Search for the cell housing the specified text and yield its [X, Y] center coordinate. 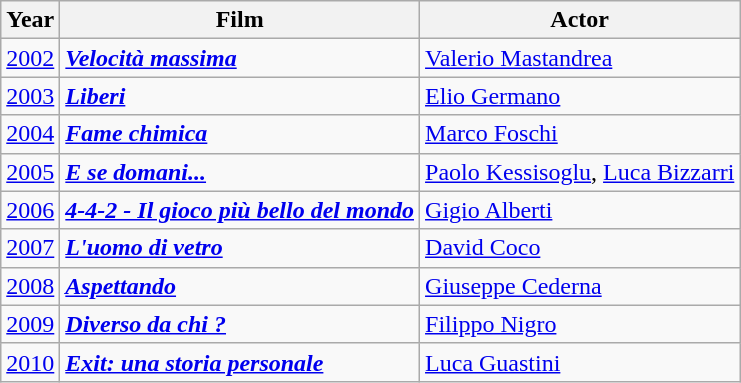
Fame chimica [240, 134]
E se domani... [240, 172]
Actor [580, 20]
2004 [30, 134]
Paolo Kessisoglu, Luca Bizzarri [580, 172]
2005 [30, 172]
Liberi [240, 96]
Gigio Alberti [580, 210]
Elio Germano [580, 96]
2002 [30, 58]
Valerio Mastandrea [580, 58]
Luca Guastini [580, 362]
Film [240, 20]
2010 [30, 362]
L'uomo di vetro [240, 248]
David Coco [580, 248]
Velocità massima [240, 58]
Diverso da chi ? [240, 324]
4-4-2 - Il gioco più bello del mondo [240, 210]
Marco Foschi [580, 134]
Exit: una storia personale [240, 362]
2003 [30, 96]
2008 [30, 286]
Year [30, 20]
2007 [30, 248]
Aspettando [240, 286]
2009 [30, 324]
Giuseppe Cederna [580, 286]
Filippo Nigro [580, 324]
2006 [30, 210]
